Capture the cell that displays the provided text and extract its [X, Y] central coordinate. 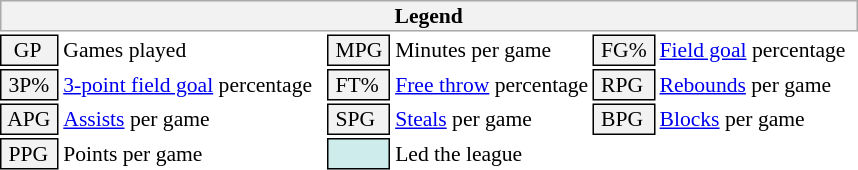
Free throw percentage [492, 85]
Led the league [492, 154]
3P% [30, 85]
MPG [359, 50]
FT% [359, 85]
PPG [30, 154]
Steals per game [492, 120]
Points per game [193, 154]
Legend [428, 16]
Blocks per game [758, 120]
APG [30, 120]
SPG [359, 120]
GP [30, 50]
RPG [624, 85]
Field goal percentage [758, 50]
Minutes per game [492, 50]
BPG [624, 120]
FG% [624, 50]
Rebounds per game [758, 85]
Assists per game [193, 120]
Games played [193, 50]
3-point field goal percentage [193, 85]
